Pinpoint the cell where the given text exists, returning its [X, Y] midpoint coordinate. 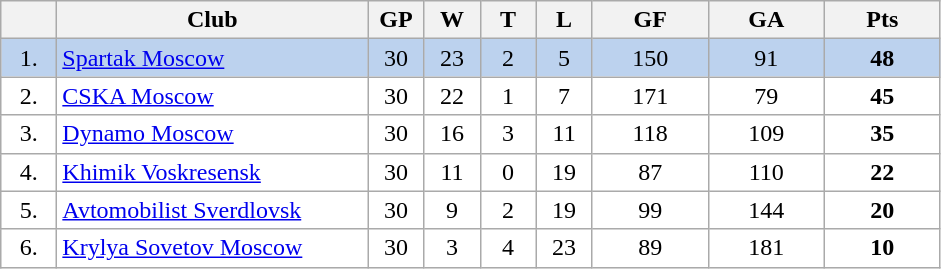
110 [766, 172]
109 [766, 134]
CSKA Moscow [212, 96]
99 [650, 210]
2. [29, 96]
T [508, 20]
Avtomobilist Sverdlovsk [212, 210]
45 [882, 96]
20 [882, 210]
Pts [882, 20]
Spartak Moscow [212, 58]
181 [766, 248]
GA [766, 20]
7 [564, 96]
Krylya Sovetov Moscow [212, 248]
W [452, 20]
Dynamo Moscow [212, 134]
144 [766, 210]
4. [29, 172]
1. [29, 58]
35 [882, 134]
Khimik Voskresensk [212, 172]
87 [650, 172]
118 [650, 134]
5 [564, 58]
9 [452, 210]
3. [29, 134]
Club [212, 20]
79 [766, 96]
GP [396, 20]
150 [650, 58]
48 [882, 58]
6. [29, 248]
1 [508, 96]
10 [882, 248]
91 [766, 58]
89 [650, 248]
16 [452, 134]
171 [650, 96]
0 [508, 172]
4 [508, 248]
L [564, 20]
GF [650, 20]
5. [29, 210]
